Detect which cell encompasses the target text, then output its [X, Y] center coordinate. 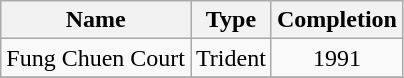
1991 [336, 58]
Name [96, 20]
Type [230, 20]
Fung Chuen Court [96, 58]
Trident [230, 58]
Completion [336, 20]
